Provide the (X, Y) coordinate of the cell's center where the given text is located.  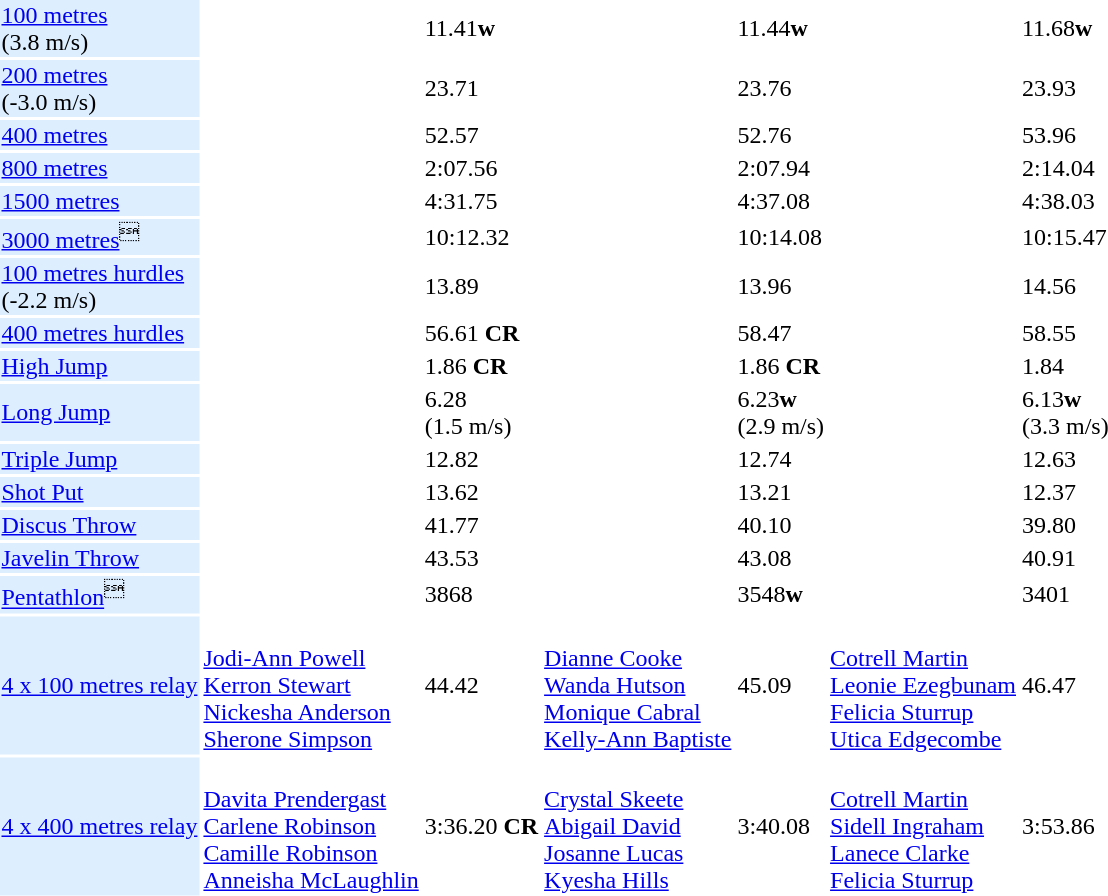
4 x 400 metres relay (100, 826)
12.74 (781, 459)
3868 (481, 594)
Long Jump (100, 412)
10:14.08 (781, 237)
44.42 (481, 685)
58.47 (781, 333)
12.82 (481, 459)
400 metres hurdles (100, 333)
Pentathlon (100, 594)
11.41w (481, 28)
4:31.75 (481, 201)
Cotrell Martin Sidell Ingraham Lanece Clarke Felicia Sturrup (924, 826)
3000 metres (100, 237)
Shot Put (100, 492)
23.76 (781, 88)
3548w (781, 594)
52.57 (481, 135)
Jodi-Ann Powell Kerron Stewart Nickesha Anderson Sherone Simpson (311, 685)
100 metres (3.8 m/s) (100, 28)
2:07.56 (481, 168)
High Jump (100, 366)
Crystal Skeete Abigail David Josanne Lucas Kyesha Hills (638, 826)
200 metres (-3.0 m/s) (100, 88)
Dianne Cooke Wanda Hutson Monique Cabral Kelly-Ann Baptiste (638, 685)
11.44w (781, 28)
6.23w (2.9 m/s) (781, 412)
41.77 (481, 525)
Cotrell Martin Leonie Ezegbunam Felicia Sturrup Utica Edgecombe (924, 685)
3:40.08 (781, 826)
2:07.94 (781, 168)
3:36.20 CR (481, 826)
23.71 (481, 88)
4 x 100 metres relay (100, 685)
400 metres (100, 135)
56.61 CR (481, 333)
10:12.32 (481, 237)
13.96 (781, 286)
6.28 (1.5 m/s) (481, 412)
43.53 (481, 558)
40.10 (781, 525)
13.62 (481, 492)
52.76 (781, 135)
13.21 (781, 492)
Triple Jump (100, 459)
100 metres hurdles (-2.2 m/s) (100, 286)
Discus Throw (100, 525)
Davita Prendergast Carlene Robinson Camille Robinson Anneisha McLaughlin (311, 826)
Javelin Throw (100, 558)
4:37.08 (781, 201)
800 metres (100, 168)
43.08 (781, 558)
13.89 (481, 286)
1500 metres (100, 201)
45.09 (781, 685)
